From the cell containing the given text, extract its center point as (X, Y) coordinate. 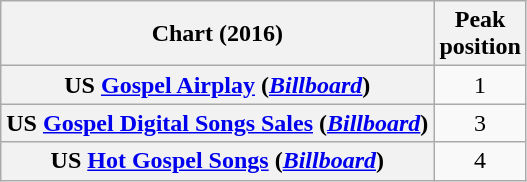
US Gospel Airplay (Billboard) (218, 85)
4 (480, 161)
US Hot Gospel Songs (Billboard) (218, 161)
Peak position (480, 34)
1 (480, 85)
Chart (2016) (218, 34)
3 (480, 123)
US Gospel Digital Songs Sales (Billboard) (218, 123)
